Detect which cell encompasses the target text, then output its [X, Y] center coordinate. 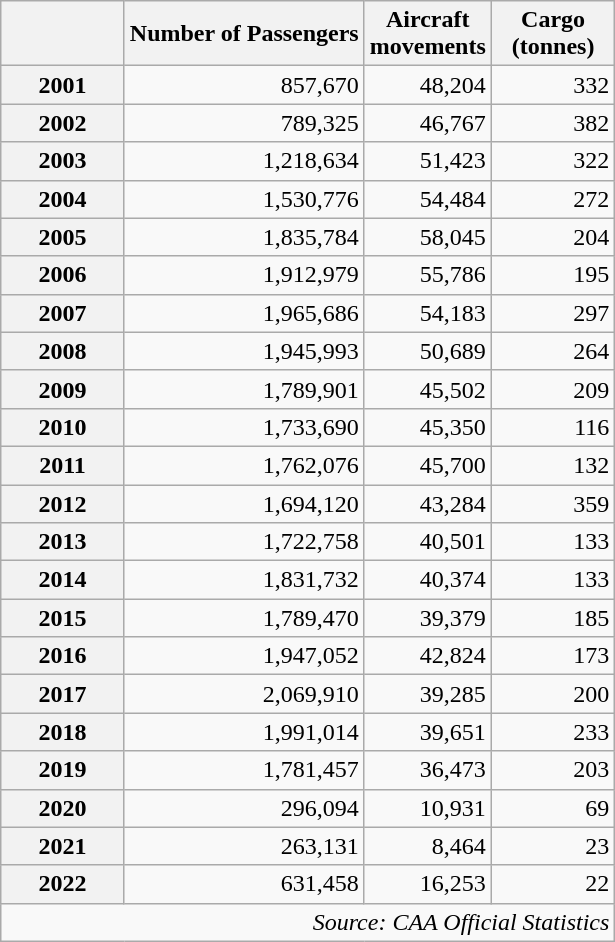
297 [553, 313]
2012 [63, 503]
116 [553, 427]
1,835,784 [244, 237]
1,530,776 [244, 199]
1,947,052 [244, 656]
631,458 [244, 884]
23 [553, 846]
Cargo (tonnes) [553, 34]
263,131 [244, 846]
359 [553, 503]
2006 [63, 275]
1,733,690 [244, 427]
204 [553, 237]
55,786 [428, 275]
264 [553, 351]
50,689 [428, 351]
2009 [63, 389]
857,670 [244, 85]
69 [553, 808]
36,473 [428, 770]
10,931 [428, 808]
2011 [63, 465]
51,423 [428, 161]
2018 [63, 732]
2003 [63, 161]
322 [553, 161]
173 [553, 656]
2008 [63, 351]
272 [553, 199]
8,464 [428, 846]
1,912,979 [244, 275]
1,781,457 [244, 770]
39,651 [428, 732]
195 [553, 275]
296,094 [244, 808]
54,183 [428, 313]
40,501 [428, 542]
382 [553, 123]
Source: CAA Official Statistics [308, 922]
203 [553, 770]
2020 [63, 808]
789,325 [244, 123]
1,789,470 [244, 618]
2002 [63, 123]
1,945,993 [244, 351]
2005 [63, 237]
2022 [63, 884]
2015 [63, 618]
2016 [63, 656]
2007 [63, 313]
54,484 [428, 199]
45,700 [428, 465]
1,694,120 [244, 503]
45,350 [428, 427]
2,069,910 [244, 694]
45,502 [428, 389]
40,374 [428, 580]
Aircraft movements [428, 34]
58,045 [428, 237]
233 [553, 732]
42,824 [428, 656]
200 [553, 694]
46,767 [428, 123]
1,789,901 [244, 389]
185 [553, 618]
2019 [63, 770]
2004 [63, 199]
1,991,014 [244, 732]
1,722,758 [244, 542]
39,379 [428, 618]
132 [553, 465]
2017 [63, 694]
Number of Passengers [244, 34]
2014 [63, 580]
332 [553, 85]
2010 [63, 427]
48,204 [428, 85]
2001 [63, 85]
16,253 [428, 884]
1,965,686 [244, 313]
209 [553, 389]
39,285 [428, 694]
2021 [63, 846]
1,831,732 [244, 580]
1,218,634 [244, 161]
43,284 [428, 503]
1,762,076 [244, 465]
2013 [63, 542]
22 [553, 884]
